Output the [X, Y] coordinate of the center of the cell containing the given text.  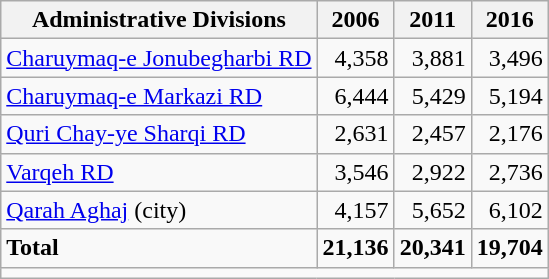
4,358 [356, 58]
Qarah Aghaj (city) [159, 210]
Charuymaq-e Jonubegharbi RD [159, 58]
Quri Chay-ye Sharqi RD [159, 134]
3,881 [432, 58]
2,631 [356, 134]
5,652 [432, 210]
Total [159, 248]
2,922 [432, 172]
6,102 [510, 210]
20,341 [432, 248]
5,194 [510, 96]
Charuymaq-e Markazi RD [159, 96]
4,157 [356, 210]
6,444 [356, 96]
5,429 [432, 96]
2,176 [510, 134]
21,136 [356, 248]
Varqeh RD [159, 172]
2006 [356, 20]
2,736 [510, 172]
Administrative Divisions [159, 20]
2011 [432, 20]
3,496 [510, 58]
2016 [510, 20]
3,546 [356, 172]
19,704 [510, 248]
2,457 [432, 134]
